Scan for the cell matching the given text and deliver its (X, Y) coordinate at center. 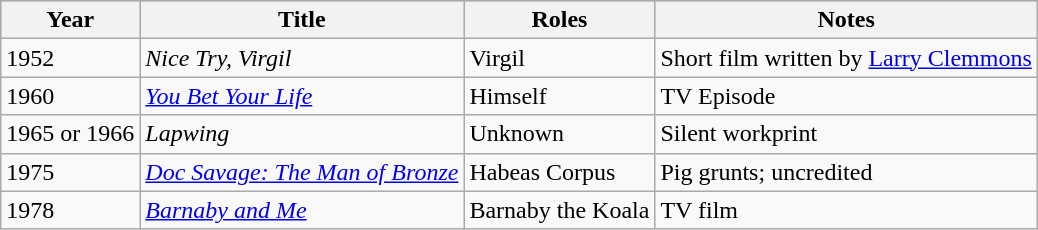
Nice Try, Virgil (302, 58)
Year (70, 20)
Silent workprint (846, 134)
Virgil (560, 58)
Barnaby and Me (302, 210)
TV Episode (846, 96)
Short film written by Larry Clemmons (846, 58)
Roles (560, 20)
Unknown (560, 134)
TV film (846, 210)
1975 (70, 172)
You Bet Your Life (302, 96)
Himself (560, 96)
Barnaby the Koala (560, 210)
Habeas Corpus (560, 172)
1960 (70, 96)
1952 (70, 58)
Lapwing (302, 134)
Title (302, 20)
1965 or 1966 (70, 134)
Notes (846, 20)
Doc Savage: The Man of Bronze (302, 172)
Pig grunts; uncredited (846, 172)
1978 (70, 210)
